Return the [x, y] coordinate for the center point of the cell that contains the specified text.  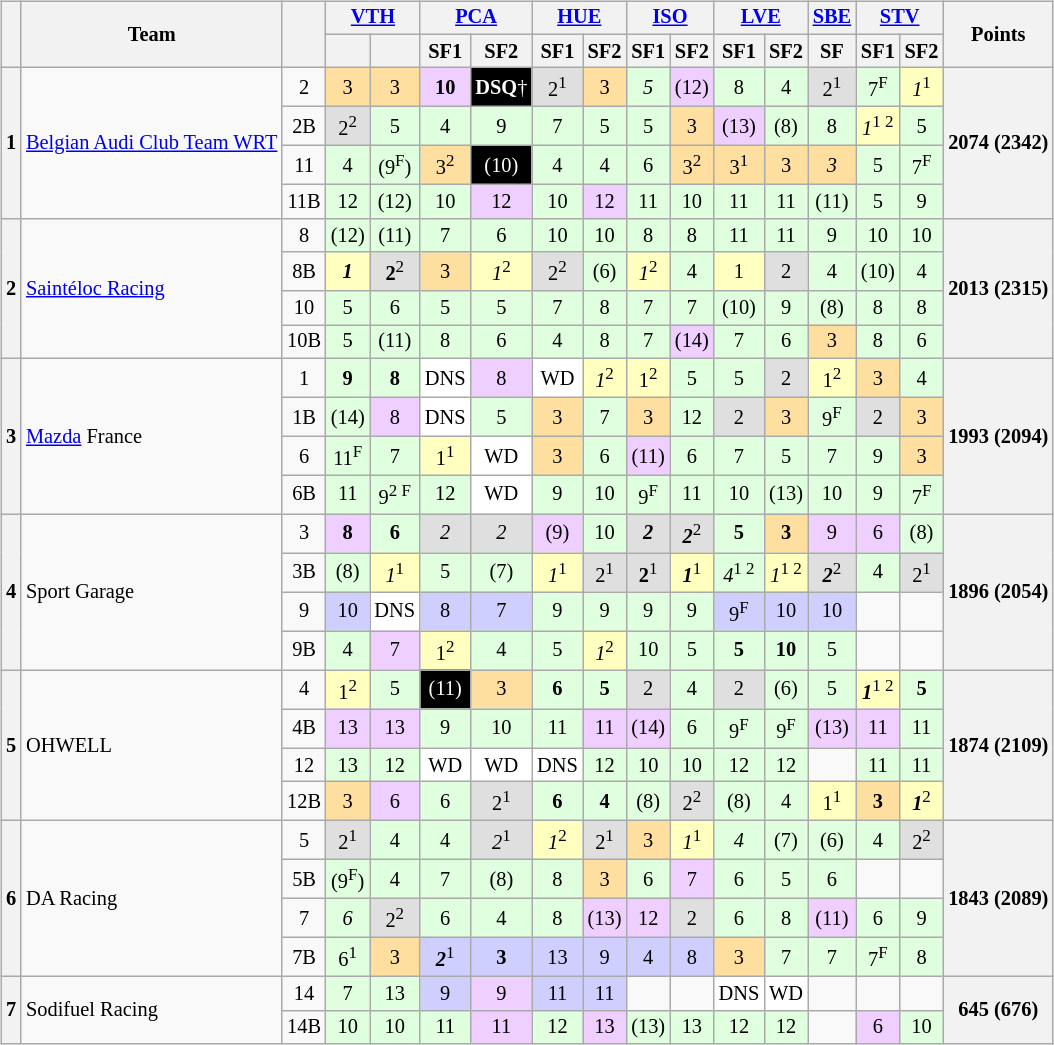
1993 (2094) [998, 436]
STV [900, 18]
Mazda France [152, 436]
1896 (2054) [998, 592]
14 [304, 993]
2B [304, 126]
SBE [832, 18]
LVE [761, 18]
Sodifuel Racing [152, 1010]
11B [304, 202]
2074 (2342) [998, 144]
1874 (2109) [998, 746]
6B [304, 494]
4B [304, 728]
HUE [579, 18]
Saintéloc Racing [152, 288]
61 [348, 956]
5B [304, 878]
VTH [373, 18]
92 F [395, 494]
12B [304, 802]
Team [152, 34]
11F [348, 456]
2013 (2315) [998, 288]
(9) [557, 534]
PCA [476, 18]
Sport Garage [152, 592]
14B [304, 1027]
10B [304, 342]
645 (676) [998, 1010]
Belgian Audi Club Team WRT [152, 144]
9B [304, 650]
OHWELL [152, 746]
Points [998, 34]
1B [304, 416]
31 [739, 166]
DSQ† [501, 88]
41 2 [739, 572]
1843 (2089) [998, 899]
8B [304, 272]
7B [304, 956]
DA Racing [152, 899]
3B [304, 572]
ISO [670, 18]
SF [832, 51]
